Capture the cell that displays the provided text and extract its [X, Y] central coordinate. 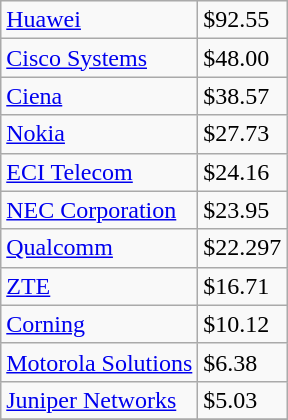
$24.16 [242, 172]
Cisco Systems [100, 58]
$27.73 [242, 134]
$23.95 [242, 210]
$38.57 [242, 96]
Corning [100, 324]
$6.38 [242, 362]
NEC Corporation [100, 210]
$16.71 [242, 286]
$92.55 [242, 20]
Motorola Solutions [100, 362]
$48.00 [242, 58]
$10.12 [242, 324]
$5.03 [242, 400]
ZTE [100, 286]
Qualcomm [100, 248]
ECI Telecom [100, 172]
Ciena [100, 96]
Juniper Networks [100, 400]
$22.297 [242, 248]
Huawei [100, 20]
Nokia [100, 134]
